Pinpoint the cell where the given text exists, returning its [X, Y] midpoint coordinate. 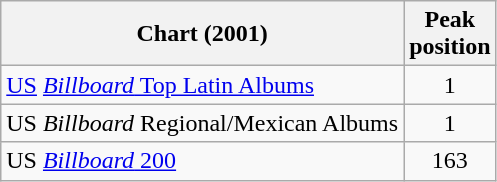
US Billboard 200 [202, 161]
Peakposition [450, 34]
163 [450, 161]
US Billboard Regional/Mexican Albums [202, 123]
Chart (2001) [202, 34]
US Billboard Top Latin Albums [202, 85]
